Return the (X, Y) coordinate for the center point of the cell that contains the specified text.  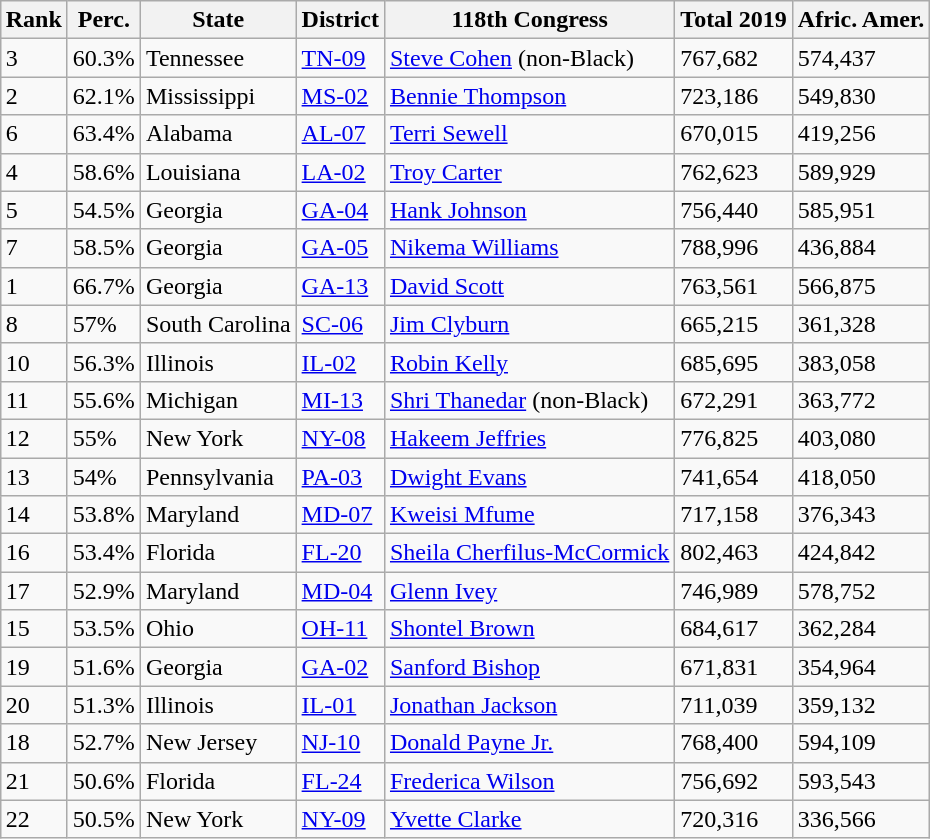
670,015 (734, 134)
383,058 (860, 362)
354,964 (860, 667)
3 (34, 58)
TN-09 (340, 58)
Bennie Thompson (529, 96)
Sheila Cherfilus-McCormick (529, 553)
336,566 (860, 819)
District (340, 20)
52.9% (104, 591)
711,039 (734, 705)
436,884 (860, 248)
Nikema Williams (529, 248)
566,875 (860, 286)
Shontel Brown (529, 629)
6 (34, 134)
PA-03 (340, 477)
717,158 (734, 515)
Frederica Wilson (529, 781)
756,440 (734, 210)
12 (34, 438)
4 (34, 172)
1 (34, 286)
11 (34, 400)
684,617 (734, 629)
NY-09 (340, 819)
17 (34, 591)
51.3% (104, 705)
IL-01 (340, 705)
66.7% (104, 286)
54.5% (104, 210)
Jim Clyburn (529, 324)
418,050 (860, 477)
MI-13 (340, 400)
MS-02 (340, 96)
FL-24 (340, 781)
594,109 (860, 743)
Troy Carter (529, 172)
LA-02 (340, 172)
State (218, 20)
361,328 (860, 324)
Louisiana (218, 172)
53.8% (104, 515)
Jonathan Jackson (529, 705)
60.3% (104, 58)
NY-08 (340, 438)
359,132 (860, 705)
Ohio (218, 629)
Rank (34, 20)
589,929 (860, 172)
15 (34, 629)
10 (34, 362)
53.4% (104, 553)
New Jersey (218, 743)
Shri Thanedar (non-Black) (529, 400)
IL-02 (340, 362)
14 (34, 515)
Donald Payne Jr. (529, 743)
403,080 (860, 438)
13 (34, 477)
Mississippi (218, 96)
55% (104, 438)
Glenn Ivey (529, 591)
672,291 (734, 400)
South Carolina (218, 324)
Afric. Amer. (860, 20)
585,951 (860, 210)
578,752 (860, 591)
788,996 (734, 248)
7 (34, 248)
Tennessee (218, 58)
549,830 (860, 96)
20 (34, 705)
Perc. (104, 20)
746,989 (734, 591)
22 (34, 819)
802,463 (734, 553)
723,186 (734, 96)
Pennsylvania (218, 477)
GA-02 (340, 667)
671,831 (734, 667)
756,692 (734, 781)
776,825 (734, 438)
118th Congress (529, 20)
593,543 (860, 781)
720,316 (734, 819)
53.5% (104, 629)
16 (34, 553)
51.6% (104, 667)
63.4% (104, 134)
57% (104, 324)
Terri Sewell (529, 134)
Steve Cohen (non-Black) (529, 58)
Dwight Evans (529, 477)
21 (34, 781)
419,256 (860, 134)
5 (34, 210)
Total 2019 (734, 20)
741,654 (734, 477)
Hank Johnson (529, 210)
MD-04 (340, 591)
363,772 (860, 400)
Robin Kelly (529, 362)
FL-20 (340, 553)
Yvette Clarke (529, 819)
55.6% (104, 400)
58.6% (104, 172)
8 (34, 324)
762,623 (734, 172)
2 (34, 96)
David Scott (529, 286)
768,400 (734, 743)
767,682 (734, 58)
SC-06 (340, 324)
GA-05 (340, 248)
Alabama (218, 134)
GA-13 (340, 286)
54% (104, 477)
AL-07 (340, 134)
Michigan (218, 400)
362,284 (860, 629)
Sanford Bishop (529, 667)
Kweisi Mfume (529, 515)
OH-11 (340, 629)
18 (34, 743)
50.6% (104, 781)
50.5% (104, 819)
574,437 (860, 58)
Hakeem Jeffries (529, 438)
GA-04 (340, 210)
MD-07 (340, 515)
58.5% (104, 248)
763,561 (734, 286)
685,695 (734, 362)
56.3% (104, 362)
52.7% (104, 743)
424,842 (860, 553)
376,343 (860, 515)
62.1% (104, 96)
665,215 (734, 324)
NJ-10 (340, 743)
19 (34, 667)
